Provide the (x, y) coordinate of the cell's center where the given text is located.  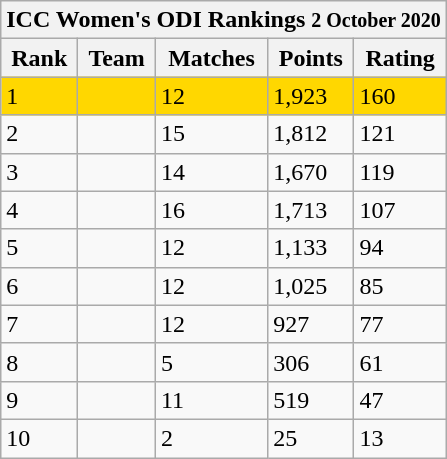
1,713 (311, 210)
47 (400, 400)
16 (211, 210)
61 (400, 362)
Matches (211, 58)
15 (211, 134)
14 (211, 172)
Rating (400, 58)
ICC Women's ODI Rankings 2 October 2020 (224, 20)
119 (400, 172)
85 (400, 286)
77 (400, 324)
1,812 (311, 134)
7 (40, 324)
6 (40, 286)
3 (40, 172)
1 (40, 96)
4 (40, 210)
160 (400, 96)
519 (311, 400)
1,133 (311, 248)
1,025 (311, 286)
13 (400, 438)
11 (211, 400)
306 (311, 362)
9 (40, 400)
Team (117, 58)
1,923 (311, 96)
927 (311, 324)
10 (40, 438)
8 (40, 362)
121 (400, 134)
94 (400, 248)
25 (311, 438)
Points (311, 58)
Rank (40, 58)
107 (400, 210)
1,670 (311, 172)
